Search for the cell housing the specified text and yield its (x, y) center coordinate. 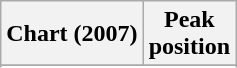
Peakposition (189, 34)
Chart (2007) (72, 34)
